Locate the cell with the specified text and output its (x, y) center coordinate. 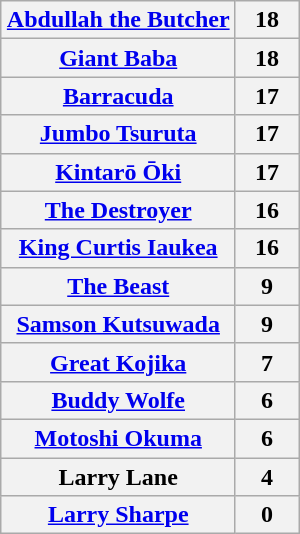
Buddy Wolfe (118, 400)
7 (267, 362)
Samson Kutsuwada (118, 324)
Barracuda (118, 96)
Jumbo Tsuruta (118, 134)
The Beast (118, 286)
Giant Baba (118, 58)
Abdullah the Butcher (118, 20)
King Curtis Iaukea (118, 248)
0 (267, 515)
Larry Sharpe (118, 515)
Motoshi Okuma (118, 438)
Larry Lane (118, 477)
The Destroyer (118, 210)
4 (267, 477)
Great Kojika (118, 362)
Kintarō Ōki (118, 172)
